Identify which cell holds the provided text, then report its (x, y) central coordinate. 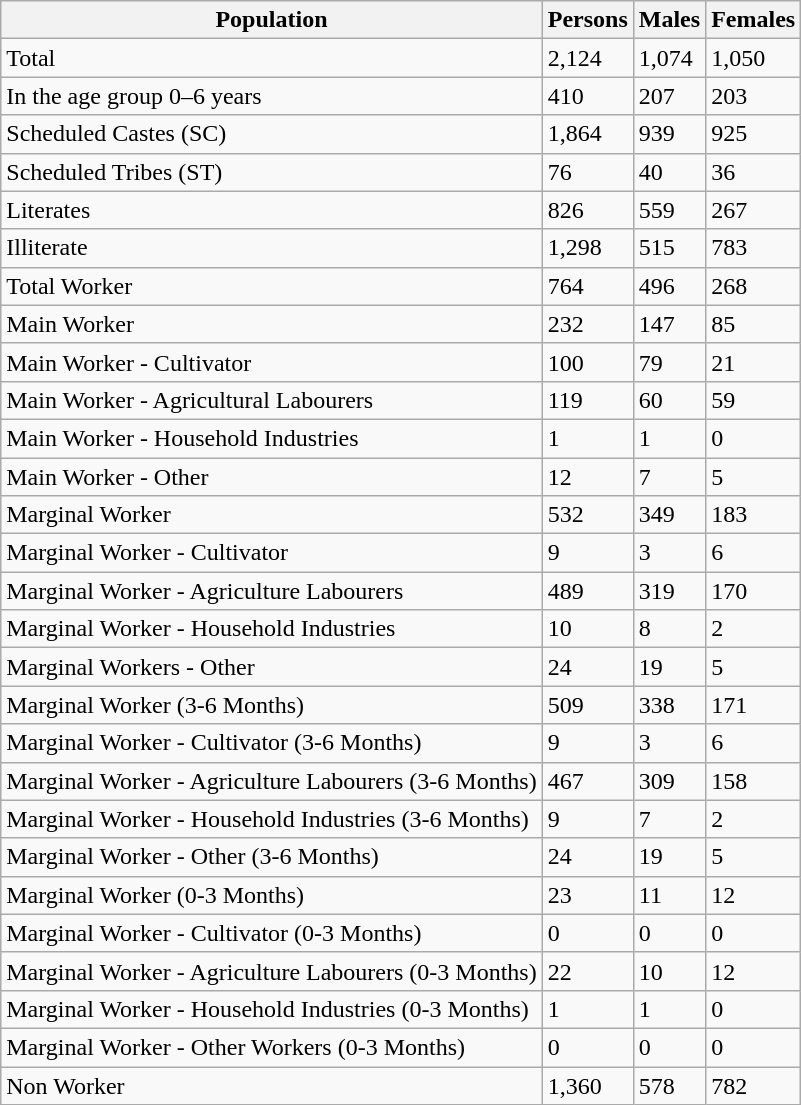
Scheduled Tribes (ST) (272, 172)
Marginal Worker (272, 515)
267 (754, 210)
939 (669, 134)
Males (669, 20)
Non Worker (272, 1085)
489 (588, 591)
Marginal Worker - Cultivator (3-6 Months) (272, 743)
232 (588, 324)
170 (754, 591)
36 (754, 172)
Marginal Worker - Agriculture Labourers (0-3 Months) (272, 971)
Marginal Worker - Agriculture Labourers (3-6 Months) (272, 781)
203 (754, 96)
Total (272, 58)
Marginal Worker - Household Industries (0-3 Months) (272, 1009)
Population (272, 20)
532 (588, 515)
Illiterate (272, 248)
119 (588, 400)
2,124 (588, 58)
559 (669, 210)
Main Worker - Household Industries (272, 438)
Total Worker (272, 286)
1,360 (588, 1085)
207 (669, 96)
Main Worker (272, 324)
100 (588, 362)
319 (669, 591)
23 (588, 895)
Marginal Workers - Other (272, 667)
309 (669, 781)
22 (588, 971)
Marginal Worker (0-3 Months) (272, 895)
Main Worker - Other (272, 477)
349 (669, 515)
8 (669, 629)
925 (754, 134)
158 (754, 781)
Marginal Worker - Agriculture Labourers (272, 591)
467 (588, 781)
1,864 (588, 134)
85 (754, 324)
40 (669, 172)
60 (669, 400)
76 (588, 172)
515 (669, 248)
Marginal Worker - Other Workers (0-3 Months) (272, 1047)
826 (588, 210)
11 (669, 895)
496 (669, 286)
Marginal Worker - Cultivator (272, 553)
Main Worker - Agricultural Labourers (272, 400)
Marginal Worker - Other (3-6 Months) (272, 857)
Literates (272, 210)
783 (754, 248)
171 (754, 705)
338 (669, 705)
Scheduled Castes (SC) (272, 134)
1,050 (754, 58)
21 (754, 362)
509 (588, 705)
Persons (588, 20)
Main Worker - Cultivator (272, 362)
764 (588, 286)
147 (669, 324)
1,298 (588, 248)
In the age group 0–6 years (272, 96)
59 (754, 400)
Females (754, 20)
782 (754, 1085)
79 (669, 362)
Marginal Worker - Cultivator (0-3 Months) (272, 933)
578 (669, 1085)
268 (754, 286)
410 (588, 96)
Marginal Worker - Household Industries (272, 629)
1,074 (669, 58)
Marginal Worker (3-6 Months) (272, 705)
Marginal Worker - Household Industries (3-6 Months) (272, 819)
183 (754, 515)
